Detect which cell encompasses the target text, then output its [x, y] center coordinate. 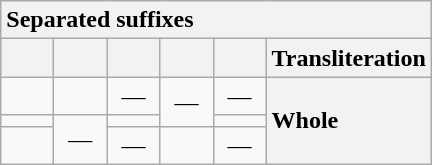
Whole [348, 120]
Transliteration [348, 58]
Separated suffixes [216, 20]
